Pinpoint the cell where the given text exists, returning its (x, y) midpoint coordinate. 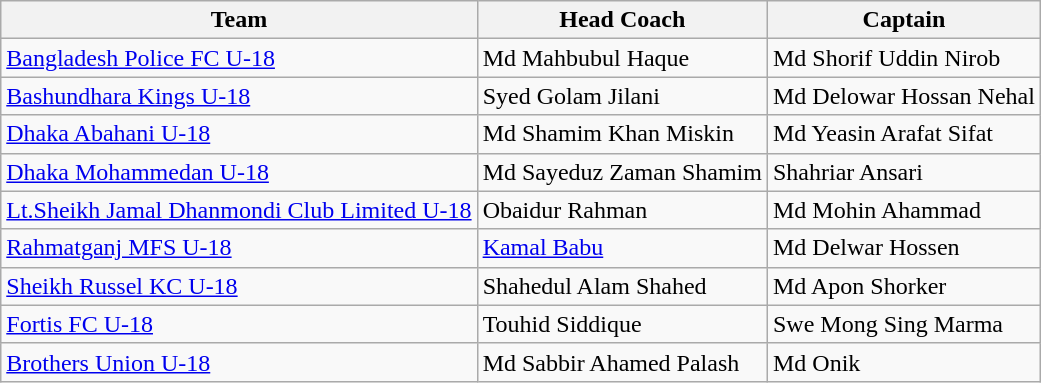
Syed Golam Jilani (622, 96)
Team (239, 20)
Kamal Babu (622, 248)
Lt.Sheikh Jamal Dhanmondi Club Limited U-18 (239, 210)
Md Mohin Ahammad (904, 210)
Md Yeasin Arafat Sifat (904, 134)
Md Delowar Hossan Nehal (904, 96)
Captain (904, 20)
Md Apon Shorker (904, 286)
Shahedul Alam Shahed (622, 286)
Dhaka Mohammedan U-18 (239, 172)
Bangladesh Police FC U-18 (239, 58)
Sheikh Russel KC U-18 (239, 286)
Dhaka Abahani U-18 (239, 134)
Shahriar Ansari (904, 172)
Fortis FC U-18 (239, 324)
Md Sabbir Ahamed Palash (622, 362)
Rahmatganj MFS U-18 (239, 248)
Md Shamim Khan Miskin (622, 134)
Touhid Siddique (622, 324)
Bashundhara Kings U-18 (239, 96)
Md Sayeduz Zaman Shamim (622, 172)
Brothers Union U-18 (239, 362)
Md Shorif Uddin Nirob (904, 58)
Head Coach (622, 20)
Swe Mong Sing Marma (904, 324)
Md Mahbubul Haque (622, 58)
Obaidur Rahman (622, 210)
Md Onik (904, 362)
Md Delwar Hossen (904, 248)
